Locate the cell with the specified text and output its (x, y) center coordinate. 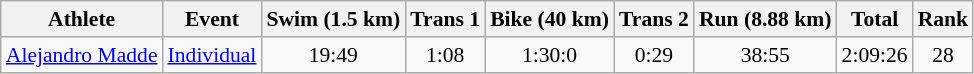
Trans 1 (445, 19)
1:08 (445, 55)
Alejandro Madde (82, 55)
Bike (40 km) (550, 19)
Rank (944, 19)
Total (875, 19)
28 (944, 55)
Run (8.88 km) (766, 19)
19:49 (333, 55)
Individual (212, 55)
Athlete (82, 19)
Trans 2 (654, 19)
0:29 (654, 55)
Event (212, 19)
38:55 (766, 55)
Swim (1.5 km) (333, 19)
1:30:0 (550, 55)
2:09:26 (875, 55)
